Capture the cell that displays the provided text and extract its (x, y) central coordinate. 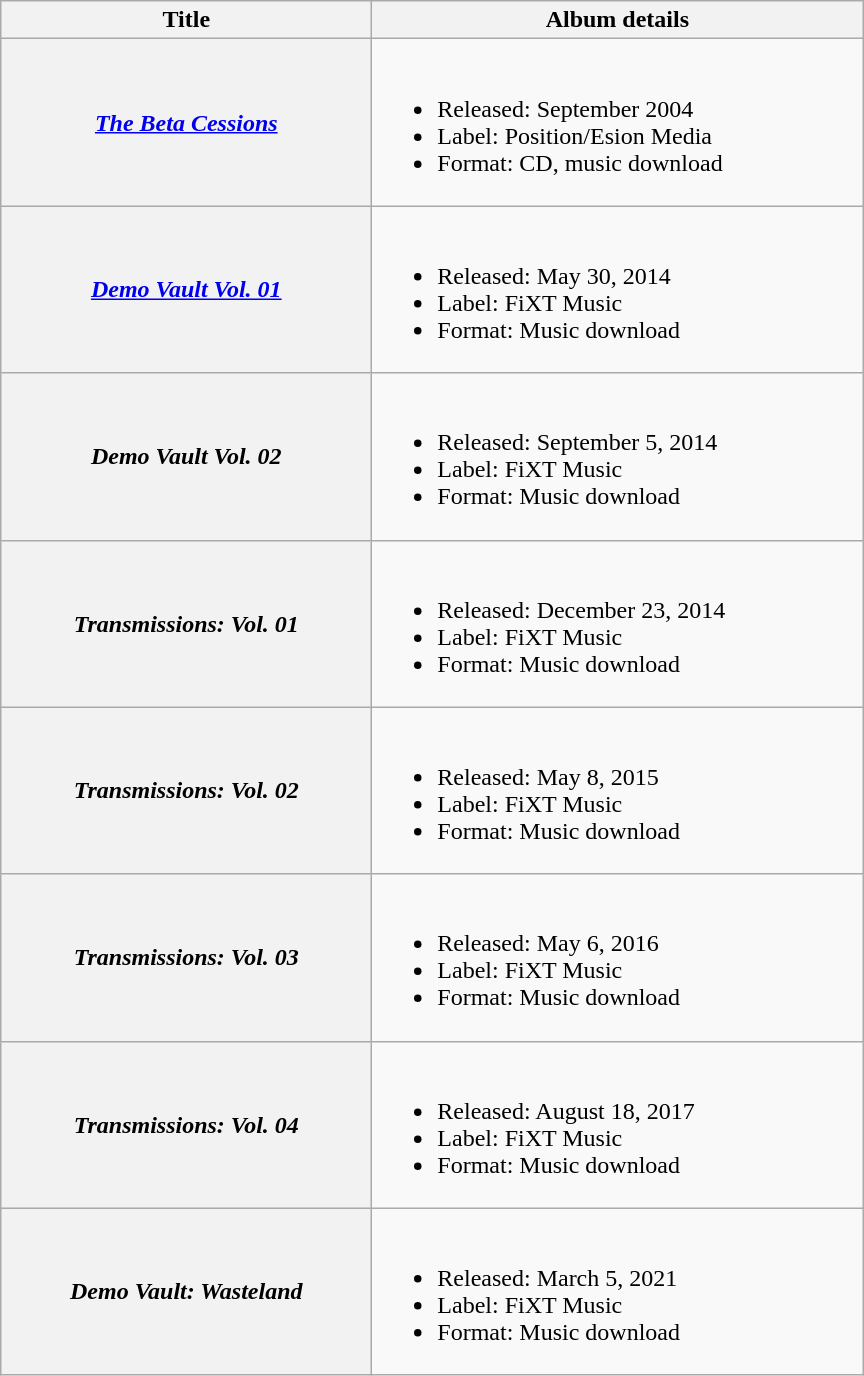
Transmissions: Vol. 01 (186, 624)
Album details (618, 20)
Transmissions: Vol. 02 (186, 790)
Released: May 6, 2016Label: FiXT MusicFormat: Music download (618, 958)
Transmissions: Vol. 04 (186, 1124)
Released: May 30, 2014Label: FiXT MusicFormat: Music download (618, 290)
Released: September 5, 2014Label: FiXT MusicFormat: Music download (618, 456)
Title (186, 20)
Demo Vault Vol. 02 (186, 456)
Demo Vault: Wasteland (186, 1292)
Released: March 5, 2021Label: FiXT MusicFormat: Music download (618, 1292)
The Beta Cessions (186, 122)
Released: August 18, 2017Label: FiXT MusicFormat: Music download (618, 1124)
Released: May 8, 2015Label: FiXT MusicFormat: Music download (618, 790)
Demo Vault Vol. 01 (186, 290)
Released: September 2004Label: Position/Esion MediaFormat: CD, music download (618, 122)
Transmissions: Vol. 03 (186, 958)
Released: December 23, 2014Label: FiXT MusicFormat: Music download (618, 624)
